Return [X, Y] of the center of cell containing provided text 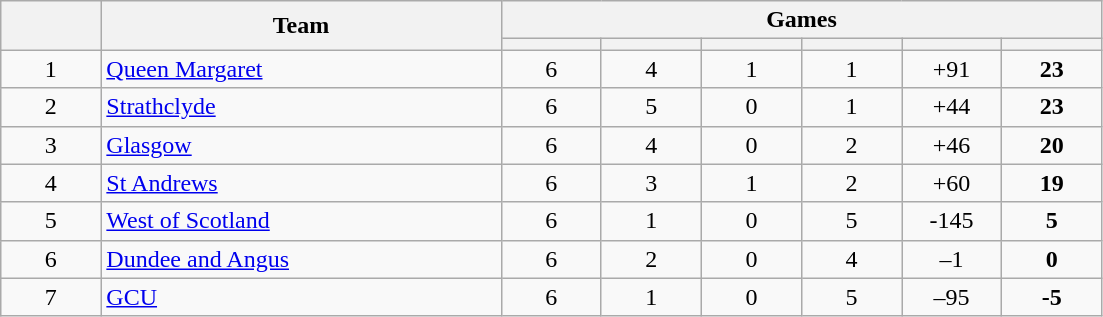
St Andrews [301, 183]
Strathclyde [301, 107]
7 [51, 297]
+44 [952, 107]
–95 [952, 297]
19 [1052, 183]
–1 [952, 259]
Glasgow [301, 145]
West of Scotland [301, 221]
20 [1052, 145]
+60 [952, 183]
GCU [301, 297]
+91 [952, 69]
Team [301, 26]
-145 [952, 221]
-5 [1052, 297]
Games [802, 20]
+46 [952, 145]
Queen Margaret [301, 69]
Dundee and Angus [301, 259]
